Find where the given text appears and provide that cell's center as [X, Y] coordinate. 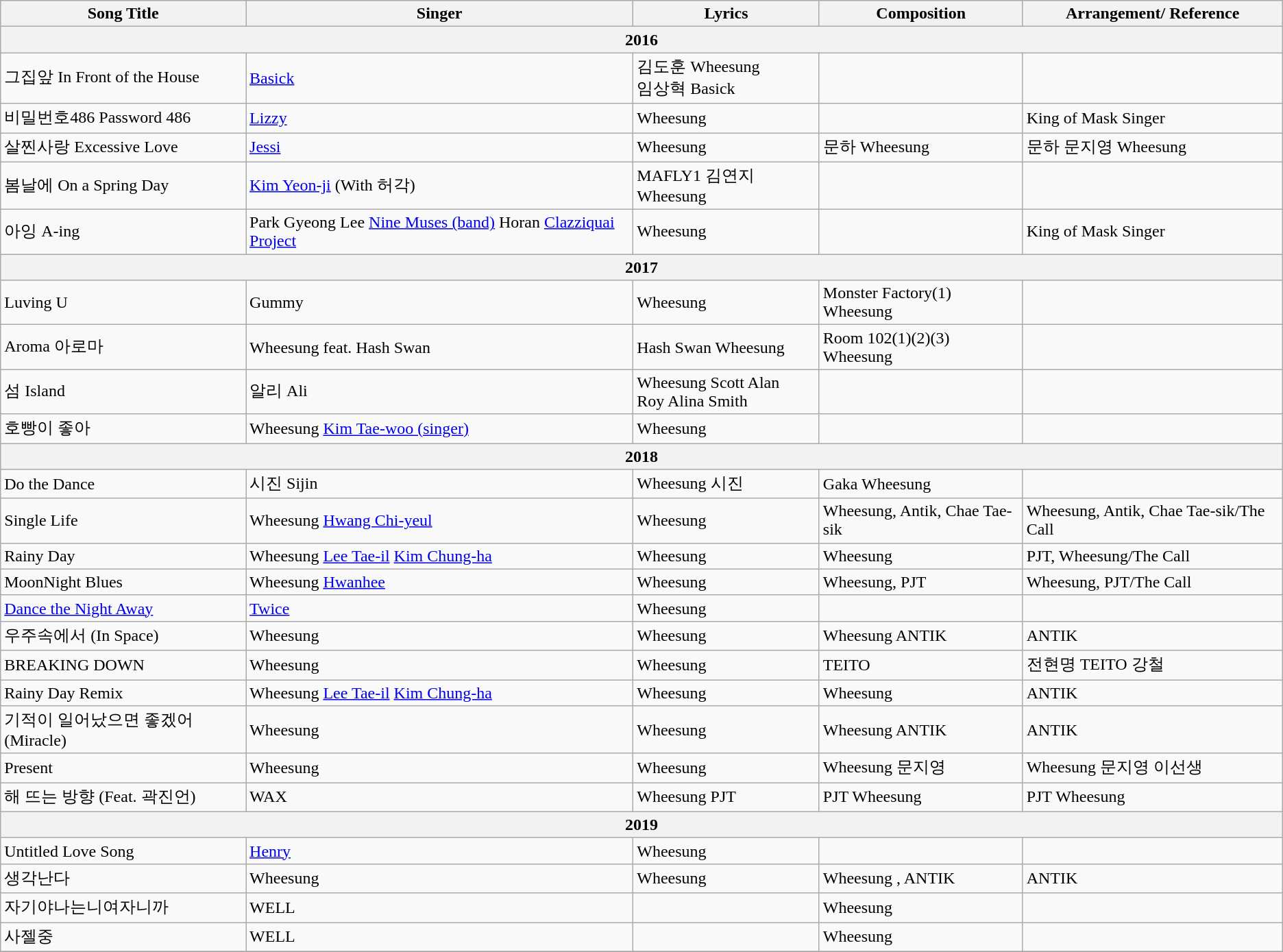
아잉 A-ing [123, 232]
MAFLY1 김연지 Wheesung [726, 186]
Gaka Wheesung [921, 484]
Wheesung Scott Alan Roy Alina Smith [726, 392]
살찐사랑 Excessive Love [123, 148]
2017 [641, 267]
Wheesung 문지영 이선생 [1153, 768]
Gummy [440, 303]
Dance the Night Away [123, 608]
Hash Swan Wheesung [726, 347]
Wheesung, PJT/The Call [1153, 582]
Basick [440, 78]
생각난다 [123, 879]
Rainy Day Remix [123, 693]
Single Life [123, 521]
Wheesung 시진 [726, 484]
비밀번호486 Password 486 [123, 118]
그집앞 In Front of the House [123, 78]
Song Title [123, 14]
시진 Sijin [440, 484]
WAX [440, 798]
Composition [921, 14]
Wheesung feat. Hash Swan [440, 347]
호빵이 좋아 [123, 429]
Wheesung Kim Tae-woo (singer) [440, 429]
Lyrics [726, 14]
Monster Factory(1)Wheesung [921, 303]
사젤중 [123, 938]
2018 [641, 456]
봄날에 On a Spring Day [123, 186]
Wheesung, Antik, Chae Tae-sik [921, 521]
자기야나는니여자니까 [123, 907]
알리 Ali [440, 392]
2016 [641, 40]
Park Gyeong Lee Nine Muses (band) Horan Clazziquai Project [440, 232]
TEITO [921, 665]
Twice [440, 608]
BREAKING DOWN [123, 665]
문하 문지영 Wheesung [1153, 148]
문하 Wheesung [921, 148]
우주속에서 (In Space) [123, 636]
Wheesung, Antik, Chae Tae-sik/The Call [1153, 521]
Rainy Day [123, 556]
Luving U [123, 303]
Henry [440, 851]
Room 102(1)(2)(3) Wheesung [921, 347]
Wheesung , ANTIK [921, 879]
Do the Dance [123, 484]
MoonNight Blues [123, 582]
섬 Island [123, 392]
Wheesung PJT [726, 798]
Kim Yeon-ji (With 허각) [440, 186]
김도훈 Wheesung 임상혁 Basick [726, 78]
Wheesung 문지영 [921, 768]
Jessi [440, 148]
Untitled Love Song [123, 851]
해 뜨는 방향 (Feat. 곽진언) [123, 798]
Present [123, 768]
전현명 TEITO 강철 [1153, 665]
Arrangement/ Reference [1153, 14]
Lizzy [440, 118]
Aroma 아로마 [123, 347]
2019 [641, 825]
PJT, Wheesung/The Call [1153, 556]
기적이 일어났으면 좋겠어 (Miracle) [123, 730]
Wheesung Hwanhee [440, 582]
Wheesung, PJT [921, 582]
Wheesung Hwang Chi-yeul [440, 521]
Singer [440, 14]
